Determine the (x, y) coordinate at the center of the cell enclosing the given text.  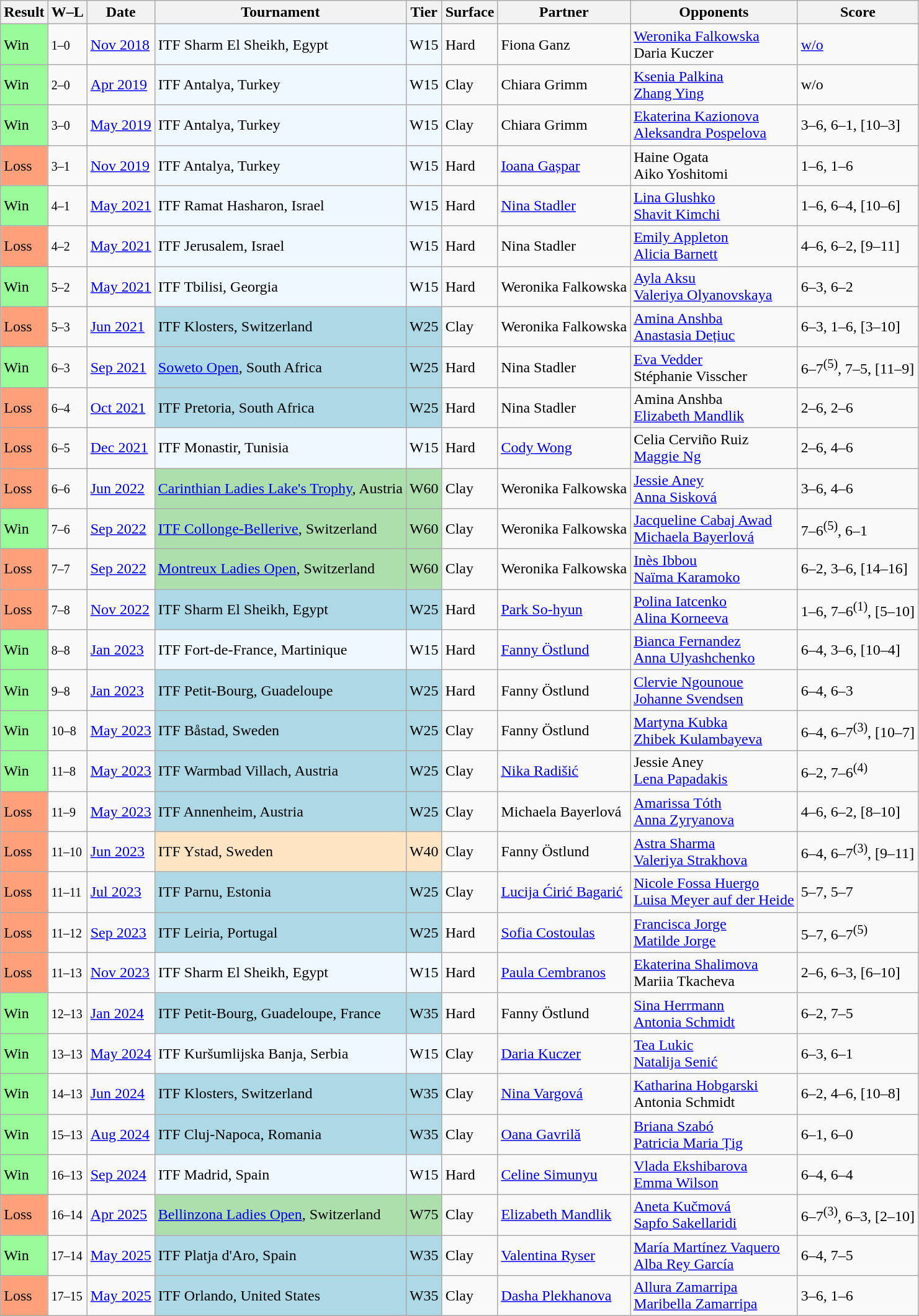
Nov 2022 (120, 609)
Aneta Kučmová Sapfo Sakellaridi (714, 1215)
11–9 (67, 812)
4–6, 6–2, [8–10] (858, 812)
ITF Parnu, Estonia (280, 892)
Result (24, 12)
11–10 (67, 851)
Nina Vargová (564, 1093)
ITF Warmbad Villach, Austria (280, 771)
Jessie Aney Anna Sisková (714, 488)
Briana Szabó Patricia Maria Țig (714, 1134)
ITF Annenheim, Austria (280, 812)
Emily Appleton Alicia Barnett (714, 246)
ITF Monastir, Tunisia (280, 448)
12–13 (67, 1013)
6–4 (67, 407)
ITF Petit-Bourg, Guadeloupe, France (280, 1013)
17–15 (67, 1296)
Carinthian Ladies Lake's Trophy, Austria (280, 488)
Elizabeth Mandlik (564, 1215)
Dec 2021 (120, 448)
11–11 (67, 892)
Michaela Bayerlová (564, 812)
11–13 (67, 973)
Haine Ogata Aiko Yoshitomi (714, 165)
María Martínez Vaquero Alba Rey García (714, 1256)
Amina Anshba Anastasia Dețiuc (714, 326)
6–1, 6–0 (858, 1134)
Amina Anshba Elizabeth Mandlik (714, 407)
10–8 (67, 731)
Surface (470, 12)
Sofia Costoulas (564, 932)
Katharina Hobgarski Antonia Schmidt (714, 1093)
1–6, 7–6(1), [5–10] (858, 609)
W40 (424, 851)
Jun 2022 (120, 488)
Ayla Aksu Valeriya Olyanovskaya (714, 287)
6–4, 6–7(3), [10–7] (858, 731)
ITF Båstad, Sweden (280, 731)
15–13 (67, 1134)
ITF Collonge-Bellerive, Switzerland (280, 529)
Bellinzona Ladies Open, Switzerland (280, 1215)
2–6, 2–6 (858, 407)
ITF Cluj-Napoca, Romania (280, 1134)
Celine Simunyu (564, 1175)
ITF Ramat Hasharon, Israel (280, 206)
Astra Sharma Valeriya Strakhova (714, 851)
W75 (424, 1215)
Sina Herrmann Antonia Schmidt (714, 1013)
Sep 2023 (120, 932)
6–2, 4–6, [10–8] (858, 1093)
5–7, 6–7(5) (858, 932)
May 2019 (120, 125)
Sep 2021 (120, 367)
2–6, 6–3, [6–10] (858, 973)
Lucija Ćirić Bagarić (564, 892)
6–2, 7–6(4) (858, 771)
Paula Cembranos (564, 973)
14–13 (67, 1093)
Ekaterina Shalimova Mariia Tkacheva (714, 973)
6–2, 3–6, [14–16] (858, 570)
Francisca Jorge Matilde Jorge (714, 932)
Jacqueline Cabaj Awad Michaela Bayerlová (714, 529)
Oana Gavrilă (564, 1134)
Apr 2025 (120, 1215)
5–7, 5–7 (858, 892)
ITF Platja d'Aro, Spain (280, 1256)
ITF Madrid, Spain (280, 1175)
6–7(3), 6–3, [2–10] (858, 1215)
6–4, 6–7(3), [9–11] (858, 851)
Sep 2024 (120, 1175)
Nika Radišić (564, 771)
Jessie Aney Lena Papadakis (714, 771)
Apr 2019 (120, 84)
ITF Pretoria, South Africa (280, 407)
Daria Kuczer (564, 1054)
Jun 2024 (120, 1093)
Tournament (280, 12)
5–2 (67, 287)
Weronika Falkowska Daria Kuczer (714, 45)
Allura Zamarripa Maribella Zamarripa (714, 1296)
Ioana Gașpar (564, 165)
Tier (424, 12)
Opponents (714, 12)
5–3 (67, 326)
Soweto Open, South Africa (280, 367)
Oct 2021 (120, 407)
Date (120, 12)
Amarissa Tóth Anna Zyryanova (714, 812)
4–2 (67, 246)
4–6, 6–2, [9–11] (858, 246)
16–14 (67, 1215)
Nov 2018 (120, 45)
W–L (67, 12)
May 2024 (120, 1054)
6–4, 7–5 (858, 1256)
Nov 2023 (120, 973)
Clervie Ngounoue Johanne Svendsen (714, 690)
6–3, 1–6, [3–10] (858, 326)
6–5 (67, 448)
Jun 2023 (120, 851)
11–12 (67, 932)
ITF Leiria, Portugal (280, 932)
4–1 (67, 206)
3–1 (67, 165)
6–4, 3–6, [10–4] (858, 650)
Partner (564, 12)
Lina Glushko Shavit Kimchi (714, 206)
2–6, 4–6 (858, 448)
11–8 (67, 771)
6–4, 6–4 (858, 1175)
6–3 (67, 367)
6–7(5), 7–5, [11–9] (858, 367)
Dasha Plekhanova (564, 1296)
Martyna Kubka Zhibek Kulambayeva (714, 731)
1–6, 6–4, [10–6] (858, 206)
ITF Tbilisi, Georgia (280, 287)
8–8 (67, 650)
6–3, 6–2 (858, 287)
7–6(5), 6–1 (858, 529)
Montreux Ladies Open, Switzerland (280, 570)
6–3, 6–1 (858, 1054)
3–6, 1–6 (858, 1296)
ITF Petit-Bourg, Guadeloupe (280, 690)
Jun 2021 (120, 326)
3–0 (67, 125)
3–6, 6–1, [10–3] (858, 125)
3–6, 4–6 (858, 488)
Nov 2019 (120, 165)
17–14 (67, 1256)
Inès Ibbou Naïma Karamoko (714, 570)
Polina Iatcenko Alina Korneeva (714, 609)
Vlada Ekshibarova Emma Wilson (714, 1175)
Jul 2023 (120, 892)
ITF Fort-de-France, Martinique (280, 650)
Tea Lukic Natalija Senić (714, 1054)
ITF Orlando, United States (280, 1296)
ITF Ystad, Sweden (280, 851)
6–6 (67, 488)
6–4, 6–3 (858, 690)
7–8 (67, 609)
Aug 2024 (120, 1134)
Jan 2024 (120, 1013)
ITF Jerusalem, Israel (280, 246)
16–13 (67, 1175)
Nicole Fossa Huergo Luisa Meyer auf der Heide (714, 892)
Celia Cerviño Ruiz Maggie Ng (714, 448)
ITF Kuršumlijska Banja, Serbia (280, 1054)
Fiona Ganz (564, 45)
Score (858, 12)
Eva Vedder Stéphanie Visscher (714, 367)
7–7 (67, 570)
7–6 (67, 529)
Ksenia Palkina Zhang Ying (714, 84)
2–0 (67, 84)
Bianca Fernandez Anna Ulyashchenko (714, 650)
13–13 (67, 1054)
1–0 (67, 45)
6–2, 7–5 (858, 1013)
Valentina Ryser (564, 1256)
1–6, 1–6 (858, 165)
Park So-hyun (564, 609)
Ekaterina Kazionova Aleksandra Pospelova (714, 125)
9–8 (67, 690)
Cody Wong (564, 448)
